From the cell containing the given text, extract its center point as [X, Y] coordinate. 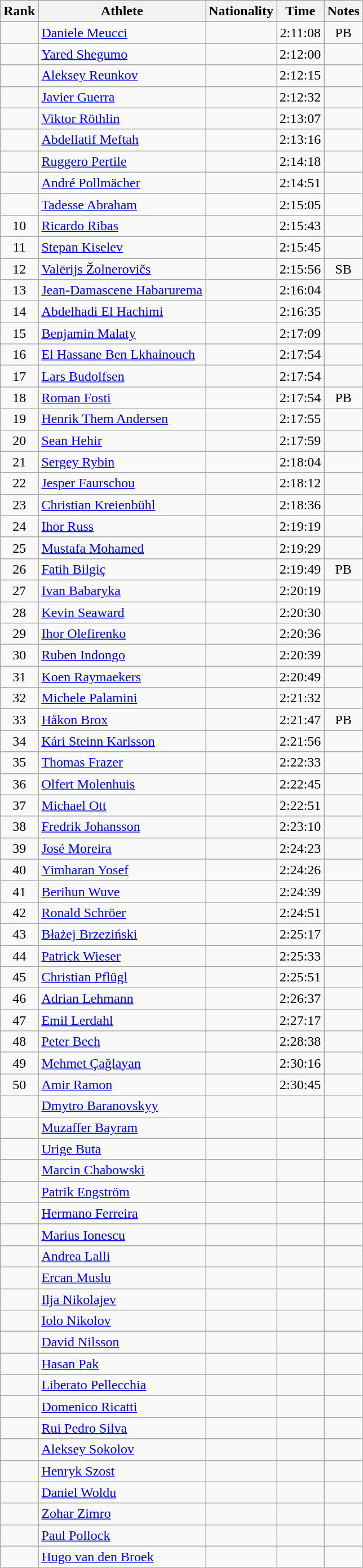
2:17:59 [300, 441]
2:20:49 [300, 677]
2:20:36 [300, 634]
15 [19, 333]
12 [19, 269]
13 [19, 290]
2:15:05 [300, 204]
Michele Palamini [122, 698]
Michael Ott [122, 805]
2:14:51 [300, 183]
50 [19, 1085]
2:20:39 [300, 655]
28 [19, 612]
Christian Pflügl [122, 977]
11 [19, 247]
2:21:32 [300, 698]
2:18:36 [300, 505]
2:17:55 [300, 419]
Sergey Rybin [122, 462]
42 [19, 913]
2:15:56 [300, 269]
33 [19, 720]
2:23:10 [300, 827]
Liberato Pellecchia [122, 1385]
Nationality [241, 11]
2:20:30 [300, 612]
Rui Pedro Silva [122, 1428]
2:11:08 [300, 33]
Berihun Wuve [122, 891]
23 [19, 505]
2:20:19 [300, 591]
Ronald Schröer [122, 913]
Thomas Frazer [122, 763]
Jean-Damascene Habarurema [122, 290]
43 [19, 934]
Marius Ionescu [122, 1235]
Ihor Russ [122, 526]
Marcin Chabowski [122, 1170]
Jesper Faurschou [122, 483]
Kári Steinn Karlsson [122, 741]
2:16:35 [300, 312]
André Pollmächer [122, 183]
Roman Fosti [122, 398]
49 [19, 1063]
34 [19, 741]
2:24:23 [300, 848]
44 [19, 956]
24 [19, 526]
Daniele Meucci [122, 33]
Ruben Indongo [122, 655]
Aleksey Reunkov [122, 76]
Benjamin Malaty [122, 333]
Adrian Lehmann [122, 999]
2:25:51 [300, 977]
25 [19, 548]
Patrik Engström [122, 1192]
Time [300, 11]
2:22:51 [300, 805]
2:12:15 [300, 76]
2:22:33 [300, 763]
2:13:16 [300, 140]
Patrick Wieser [122, 956]
Sean Hehir [122, 441]
Andrea Lalli [122, 1256]
2:24:26 [300, 870]
José Moreira [122, 848]
Fatih Bilgiç [122, 569]
2:18:04 [300, 462]
Peter Bech [122, 1042]
26 [19, 569]
Christian Kreienbühl [122, 505]
Urige Buta [122, 1149]
10 [19, 226]
Abdellatif Meftah [122, 140]
35 [19, 763]
2:24:51 [300, 913]
20 [19, 441]
Muzaffer Bayram [122, 1127]
2:19:49 [300, 569]
Ilja Nikolajev [122, 1299]
Koen Raymaekers [122, 677]
2:12:32 [300, 97]
2:18:12 [300, 483]
19 [19, 419]
Daniel Woldu [122, 1492]
Henrik Them Andersen [122, 419]
Lars Budolfsen [122, 376]
Javier Guerra [122, 97]
Aleksey Sokolov [122, 1450]
Athlete [122, 11]
2:24:39 [300, 891]
Yared Shegumo [122, 54]
2:25:33 [300, 956]
45 [19, 977]
Olfert Molenhuis [122, 784]
39 [19, 848]
Ricardo Ribas [122, 226]
Henryk Szost [122, 1471]
41 [19, 891]
16 [19, 355]
Håkon Brox [122, 720]
2:30:16 [300, 1063]
32 [19, 698]
21 [19, 462]
22 [19, 483]
Ruggero Pertile [122, 161]
Stepan Kiselev [122, 247]
Emil Lerdahl [122, 1020]
Błażej Brzeziński [122, 934]
2:19:19 [300, 526]
2:17:09 [300, 333]
2:30:45 [300, 1085]
2:21:47 [300, 720]
Paul Pollock [122, 1535]
Ercan Muslu [122, 1278]
18 [19, 398]
27 [19, 591]
47 [19, 1020]
Notes [343, 11]
Tadesse Abraham [122, 204]
Valērijs Žolnerovičs [122, 269]
46 [19, 999]
2:22:45 [300, 784]
Viktor Röthlin [122, 118]
Hermano Ferreira [122, 1213]
37 [19, 805]
Mustafa Mohamed [122, 548]
36 [19, 784]
Abdelhadi El Hachimi [122, 312]
2:25:17 [300, 934]
2:15:45 [300, 247]
Mehmet Çağlayan [122, 1063]
31 [19, 677]
Zohar Zimro [122, 1514]
Iolo Nikolov [122, 1321]
48 [19, 1042]
30 [19, 655]
Ivan Babaryka [122, 591]
2:27:17 [300, 1020]
El Hassane Ben Lkhainouch [122, 355]
Amir Ramon [122, 1085]
2:15:43 [300, 226]
14 [19, 312]
40 [19, 870]
Kevin Seaward [122, 612]
2:12:00 [300, 54]
Rank [19, 11]
Ihor Olefirenko [122, 634]
2:14:18 [300, 161]
38 [19, 827]
David Nilsson [122, 1342]
Yimharan Yosef [122, 870]
2:26:37 [300, 999]
2:16:04 [300, 290]
Domenico Ricatti [122, 1407]
Dmytro Baranovskyy [122, 1106]
29 [19, 634]
Hasan Pak [122, 1364]
SB [343, 269]
Fredrik Johansson [122, 827]
2:21:56 [300, 741]
17 [19, 376]
2:13:07 [300, 118]
2:19:29 [300, 548]
Hugo van den Broek [122, 1557]
2:28:38 [300, 1042]
